From the cell containing the given text, extract its center point as [x, y] coordinate. 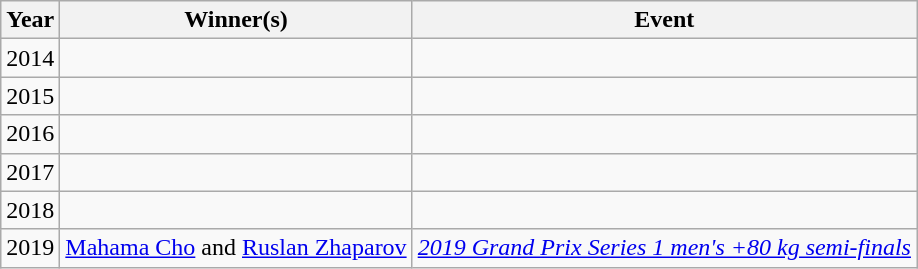
2015 [30, 96]
Year [30, 20]
2019 Grand Prix Series 1 men's +80 kg semi-finals [664, 248]
2019 [30, 248]
2014 [30, 58]
2017 [30, 172]
Winner(s) [236, 20]
2016 [30, 134]
2018 [30, 210]
Mahama Cho and Ruslan Zhaparov [236, 248]
Event [664, 20]
